Output the [x, y] coordinate of the center of the cell containing the given text.  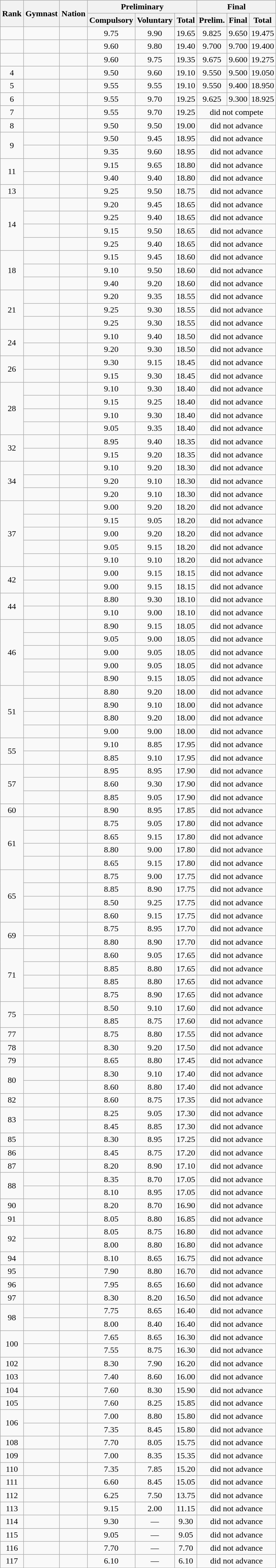
83 [12, 1120]
17.25 [186, 1140]
16.20 [186, 1363]
15.35 [186, 1456]
111 [12, 1482]
15.20 [186, 1469]
16.70 [186, 1271]
32 [12, 448]
Nation [73, 13]
112 [12, 1495]
114 [12, 1522]
9.90 [155, 33]
9.400 [238, 86]
19.65 [186, 33]
18 [12, 270]
16.75 [186, 1258]
7.65 [111, 1337]
105 [12, 1403]
117 [12, 1561]
19.40 [186, 46]
17.85 [186, 810]
8.40 [155, 1324]
103 [12, 1377]
116 [12, 1548]
113 [12, 1508]
4 [12, 73]
Gymnast [42, 13]
86 [12, 1153]
8 [12, 125]
24 [12, 343]
19.475 [263, 33]
14 [12, 224]
9.675 [212, 60]
7.40 [111, 1377]
19.050 [263, 73]
7 [12, 112]
9.500 [238, 73]
57 [12, 784]
7.75 [111, 1311]
9.65 [155, 165]
26 [12, 369]
87 [12, 1166]
51 [12, 712]
79 [12, 1061]
did not compete [237, 112]
6 [12, 99]
17.45 [186, 1061]
19.400 [263, 46]
95 [12, 1271]
Preliminary [142, 7]
115 [12, 1535]
19.35 [186, 60]
17.20 [186, 1153]
16.50 [186, 1298]
9.625 [212, 99]
28 [12, 409]
69 [12, 935]
71 [12, 975]
19.00 [186, 125]
100 [12, 1344]
11 [12, 172]
110 [12, 1469]
16.90 [186, 1205]
Compulsory [111, 20]
16.85 [186, 1218]
9.600 [238, 60]
15.90 [186, 1390]
15.85 [186, 1403]
97 [12, 1298]
44 [12, 606]
17.10 [186, 1166]
80 [12, 1080]
2.00 [155, 1508]
65 [12, 896]
46 [12, 652]
82 [12, 1100]
18.75 [186, 191]
17.35 [186, 1100]
42 [12, 580]
34 [12, 481]
77 [12, 1034]
96 [12, 1285]
6.25 [111, 1495]
55 [12, 751]
9.650 [238, 33]
13 [12, 191]
91 [12, 1218]
7.55 [111, 1350]
11.15 [186, 1508]
92 [12, 1239]
13.75 [186, 1495]
61 [12, 843]
7.95 [111, 1285]
5 [12, 86]
17.50 [186, 1048]
17.55 [186, 1034]
9.825 [212, 33]
Prelim. [212, 20]
15.75 [186, 1443]
60 [12, 810]
19.275 [263, 60]
Rank [12, 13]
16.00 [186, 1377]
85 [12, 1140]
21 [12, 310]
Voluntary [155, 20]
108 [12, 1443]
7.50 [155, 1495]
18.925 [263, 99]
104 [12, 1390]
94 [12, 1258]
6.60 [111, 1482]
88 [12, 1186]
98 [12, 1317]
75 [12, 1015]
7.85 [155, 1469]
9.80 [155, 46]
9.300 [238, 99]
78 [12, 1048]
102 [12, 1363]
15.05 [186, 1482]
16.60 [186, 1285]
90 [12, 1205]
9 [12, 145]
109 [12, 1456]
37 [12, 534]
18.950 [263, 86]
106 [12, 1423]
